Pinpoint the cell where the given text exists, returning its (X, Y) midpoint coordinate. 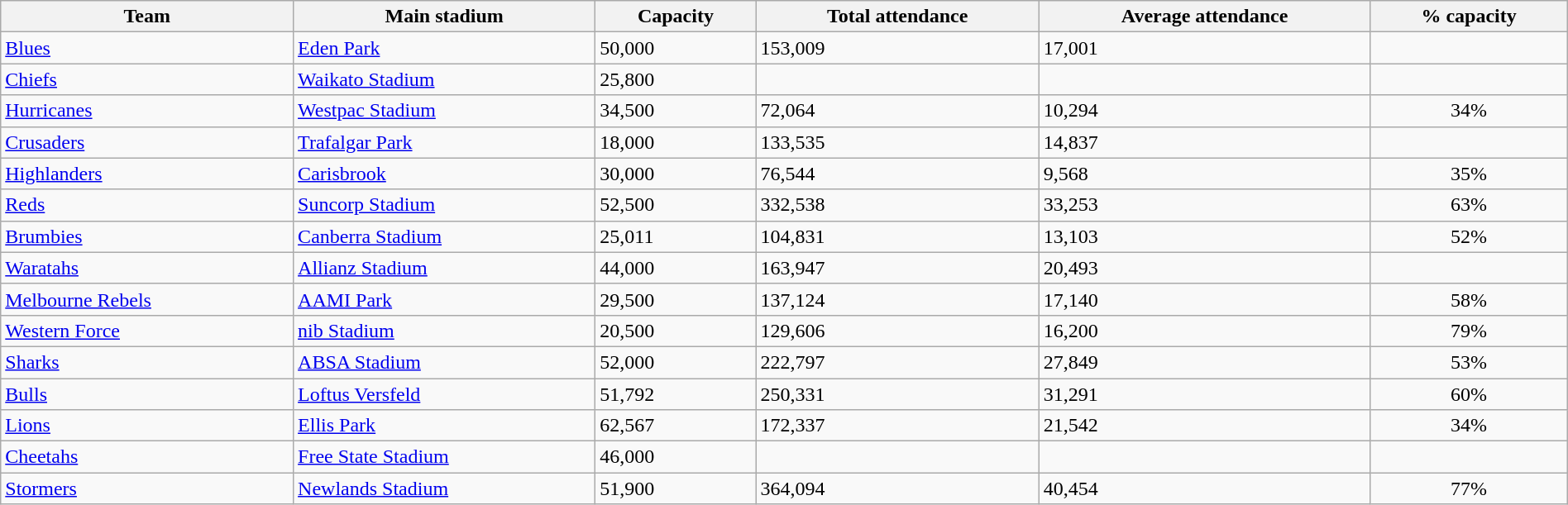
AAMI Park (445, 299)
20,500 (676, 331)
63% (1469, 205)
17,001 (1204, 48)
Westpac Stadium (445, 111)
53% (1469, 362)
Sharks (147, 362)
Team (147, 17)
16,200 (1204, 331)
25,011 (676, 236)
25,800 (676, 79)
Blues (147, 48)
34,500 (676, 111)
364,094 (897, 488)
29,500 (676, 299)
Crusaders (147, 142)
133,535 (897, 142)
Stormers (147, 488)
250,331 (897, 394)
31,291 (1204, 394)
Waratahs (147, 268)
44,000 (676, 268)
163,947 (897, 268)
Eden Park (445, 48)
Hurricanes (147, 111)
35% (1469, 174)
Newlands Stadium (445, 488)
Main stadium (445, 17)
137,124 (897, 299)
33,253 (1204, 205)
Trafalgar Park (445, 142)
9,568 (1204, 174)
Reds (147, 205)
104,831 (897, 236)
58% (1469, 299)
76,544 (897, 174)
14,837 (1204, 142)
79% (1469, 331)
Suncorp Stadium (445, 205)
52,500 (676, 205)
21,542 (1204, 426)
% capacity (1469, 17)
13,103 (1204, 236)
Waikato Stadium (445, 79)
172,337 (897, 426)
153,009 (897, 48)
129,606 (897, 331)
20,493 (1204, 268)
77% (1469, 488)
Carisbrook (445, 174)
Canberra Stadium (445, 236)
222,797 (897, 362)
Brumbies (147, 236)
18,000 (676, 142)
Cheetahs (147, 457)
Allianz Stadium (445, 268)
17,140 (1204, 299)
27,849 (1204, 362)
ABSA Stadium (445, 362)
52,000 (676, 362)
332,538 (897, 205)
51,792 (676, 394)
Total attendance (897, 17)
Western Force (147, 331)
nib Stadium (445, 331)
72,064 (897, 111)
60% (1469, 394)
Lions (147, 426)
50,000 (676, 48)
Capacity (676, 17)
Melbourne Rebels (147, 299)
Loftus Versfeld (445, 394)
30,000 (676, 174)
Free State Stadium (445, 457)
52% (1469, 236)
46,000 (676, 457)
62,567 (676, 426)
Average attendance (1204, 17)
Highlanders (147, 174)
Ellis Park (445, 426)
Bulls (147, 394)
40,454 (1204, 488)
10,294 (1204, 111)
Chiefs (147, 79)
51,900 (676, 488)
